Scan for the cell matching the given text and deliver its (X, Y) coordinate at center. 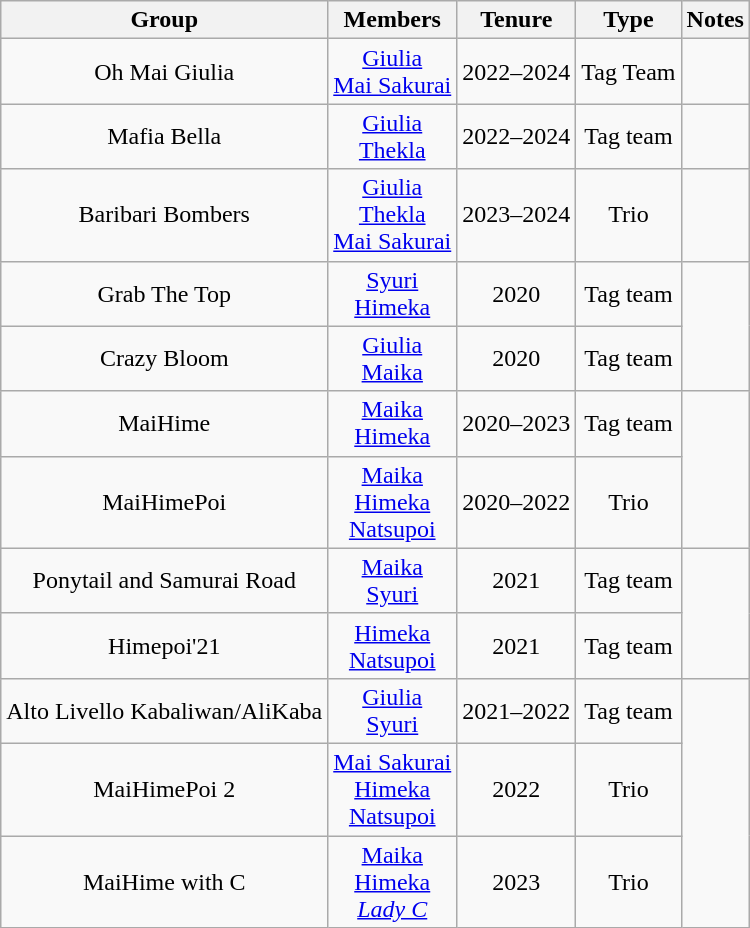
Notes (715, 20)
GiuliaMaika (392, 358)
MaiHime (164, 424)
Grab The Top (164, 294)
MaiHimePoi (164, 502)
MaikaHimekaLady C (392, 882)
Type (628, 20)
Crazy Bloom (164, 358)
GiuliaTheklaMai Sakurai (392, 215)
GiuliaThekla (392, 136)
Tenure (516, 20)
MaikaHimekaNatsupoi (392, 502)
MaiHimePoi 2 (164, 789)
Members (392, 20)
Baribari Bombers (164, 215)
GiuliaMai Sakurai (392, 72)
Group (164, 20)
SyuriHimeka (392, 294)
MaikaHimeka (392, 424)
MaikaSyuri (392, 580)
2022 (516, 789)
2021–2022 (516, 710)
GiuliaSyuri (392, 710)
2023–2024 (516, 215)
HimekaNatsupoi (392, 646)
2020–2023 (516, 424)
2023 (516, 882)
MaiHime with C (164, 882)
Alto Livello Kabaliwan/AliKaba (164, 710)
Himepoi'21 (164, 646)
2020–2022 (516, 502)
Ponytail and Samurai Road (164, 580)
Mai SakuraiHimekaNatsupoi (392, 789)
Mafia Bella (164, 136)
Oh Mai Giulia (164, 72)
Tag Team (628, 72)
